Capture the cell that displays the provided text and extract its [x, y] central coordinate. 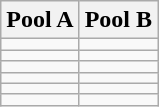
Pool A [40, 20]
Pool B [118, 20]
